Determine the [X, Y] coordinate at the center of the cell enclosing the given text.  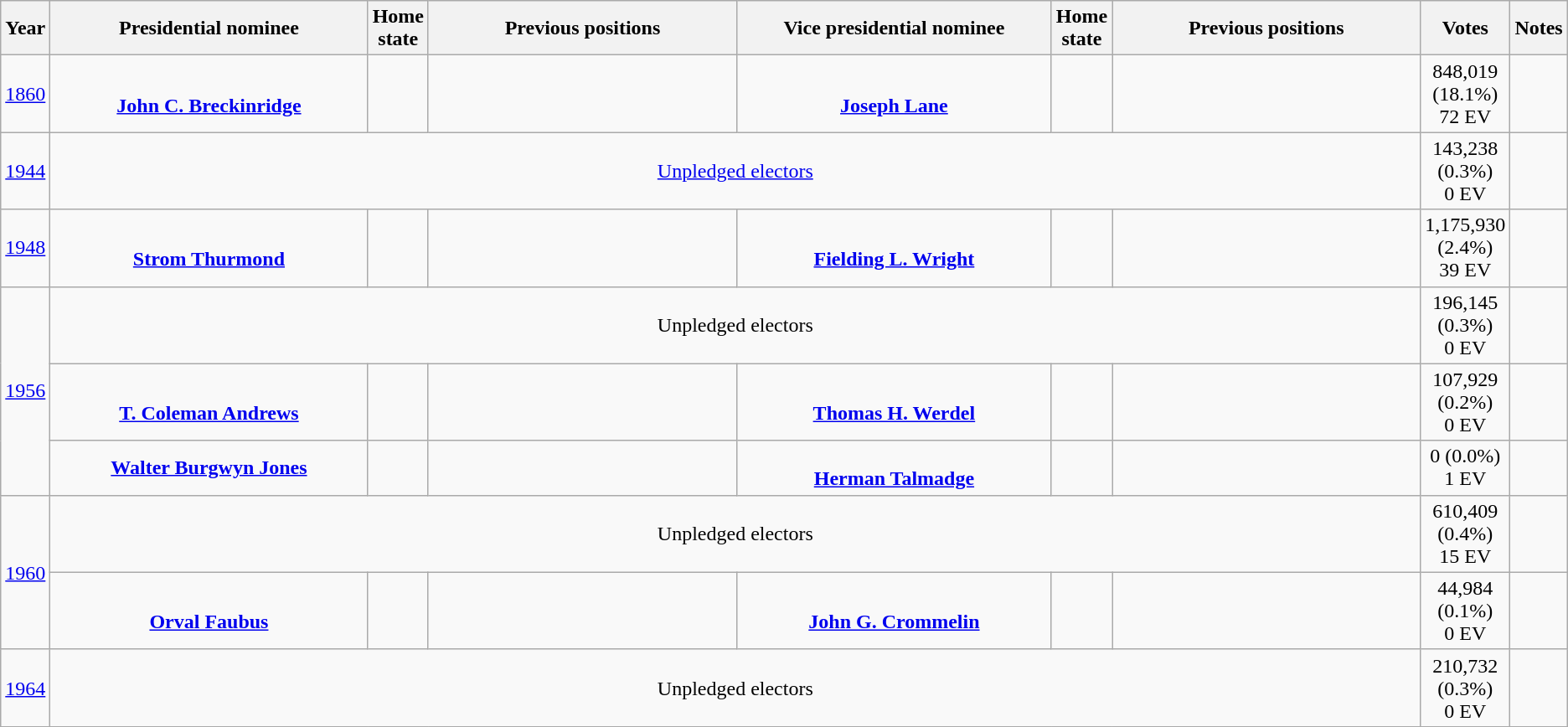
Year [25, 28]
1860 [25, 94]
Fielding L. Wright [894, 248]
Joseph Lane [894, 94]
Walter Burgwyn Jones [209, 467]
848,019 (18.1%)72 EV [1466, 94]
1,175,930 (2.4%)39 EV [1466, 248]
1964 [25, 688]
1948 [25, 248]
Strom Thurmond [209, 248]
0 (0.0%)1 EV [1466, 467]
John G. Crommelin [894, 611]
1960 [25, 572]
1944 [25, 171]
T. Coleman Andrews [209, 402]
Herman Talmadge [894, 467]
Orval Faubus [209, 611]
610,409 (0.4%)15 EV [1466, 534]
196,145 (0.3%)0 EV [1466, 325]
210,732 (0.3%)0 EV [1466, 688]
143,238 (0.3%)0 EV [1466, 171]
Notes [1539, 28]
John C. Breckinridge [209, 94]
Votes [1466, 28]
Thomas H. Werdel [894, 402]
1956 [25, 390]
Vice presidential nominee [894, 28]
44,984 (0.1%)0 EV [1466, 611]
107,929 (0.2%)0 EV [1466, 402]
Presidential nominee [209, 28]
